Locate the cell with the specified text and output its (X, Y) center coordinate. 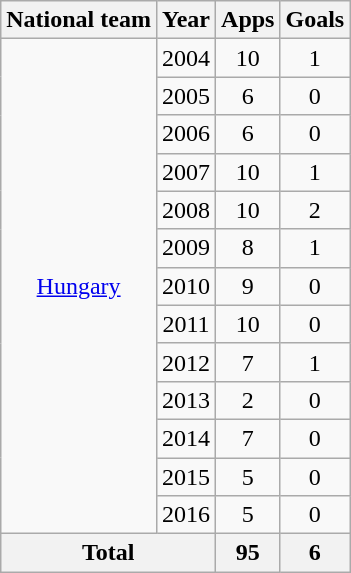
2006 (186, 134)
2009 (186, 248)
Total (108, 553)
2005 (186, 96)
2011 (186, 324)
Year (186, 20)
2016 (186, 515)
Hungary (79, 286)
2008 (186, 210)
8 (248, 248)
2012 (186, 362)
2014 (186, 438)
2007 (186, 172)
2004 (186, 58)
2010 (186, 286)
9 (248, 286)
95 (248, 553)
Goals (315, 20)
2013 (186, 400)
National team (79, 20)
2015 (186, 477)
Apps (248, 20)
